Identify which cell holds the provided text, then report its (x, y) central coordinate. 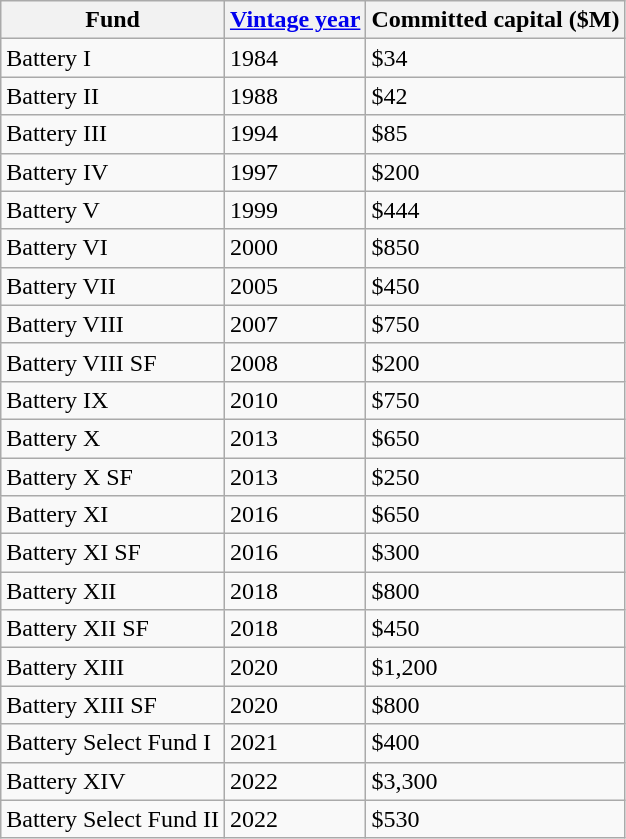
$850 (496, 248)
$250 (496, 477)
Battery VII (113, 286)
Battery XIII SF (113, 705)
Battery XI SF (113, 553)
1994 (294, 134)
1984 (294, 58)
1988 (294, 96)
$400 (496, 743)
Battery IV (113, 172)
Battery III (113, 134)
Battery XII SF (113, 629)
2008 (294, 362)
$42 (496, 96)
Battery Select Fund I (113, 743)
Battery VIII SF (113, 362)
2005 (294, 286)
$85 (496, 134)
Fund (113, 20)
2010 (294, 400)
Battery X SF (113, 477)
Battery XIV (113, 781)
Battery XIII (113, 667)
Battery VIII (113, 324)
Battery X (113, 438)
Committed capital ($M) (496, 20)
Battery XI (113, 515)
2007 (294, 324)
2021 (294, 743)
$530 (496, 819)
Battery V (113, 210)
Vintage year (294, 20)
Battery II (113, 96)
$444 (496, 210)
Battery IX (113, 400)
Battery XII (113, 591)
$1,200 (496, 667)
1997 (294, 172)
$300 (496, 553)
Battery Select Fund II (113, 819)
2000 (294, 248)
1999 (294, 210)
Battery I (113, 58)
Battery VI (113, 248)
$3,300 (496, 781)
$34 (496, 58)
